Locate the cell with the specified text and output its [x, y] center coordinate. 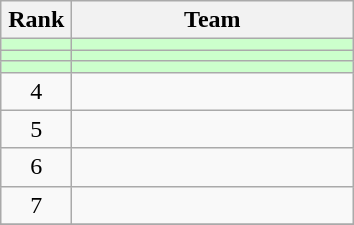
Rank [36, 20]
6 [36, 167]
5 [36, 129]
4 [36, 91]
7 [36, 205]
Team [212, 20]
